Locate the cell with the specified text and output its (x, y) center coordinate. 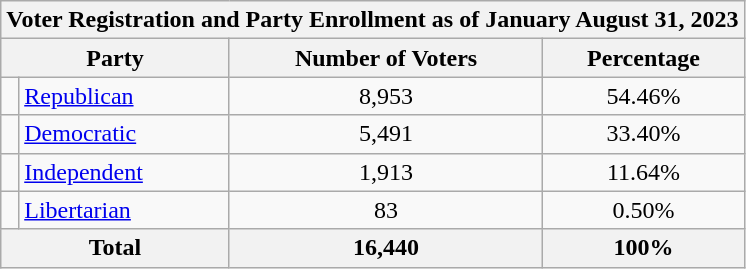
Percentage (644, 58)
Libertarian (124, 210)
100% (644, 248)
16,440 (386, 248)
Number of Voters (386, 58)
Party (115, 58)
Republican (124, 96)
8,953 (386, 96)
Voter Registration and Party Enrollment as of January August 31, 2023 (372, 20)
5,491 (386, 134)
Democratic (124, 134)
11.64% (644, 172)
1,913 (386, 172)
83 (386, 210)
Total (115, 248)
0.50% (644, 210)
54.46% (644, 96)
Independent (124, 172)
33.40% (644, 134)
